Find where the given text appears and provide that cell's center as (X, Y) coordinate. 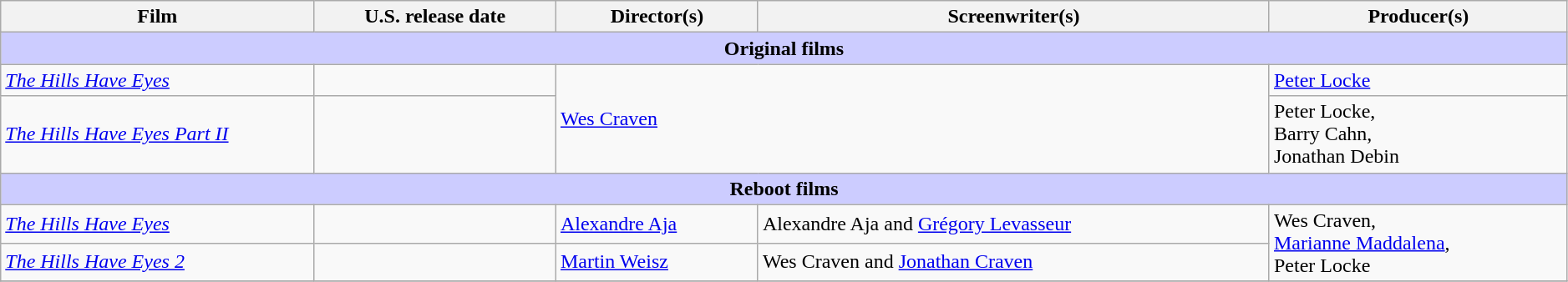
U.S. release date (435, 17)
Peter Locke,Barry Cahn,Jonathan Debin (1418, 134)
Peter Locke (1418, 80)
Producer(s) (1418, 17)
Original films (784, 48)
Wes Craven,Marianne Maddalena,Peter Locke (1418, 243)
Reboot films (784, 189)
The Hills Have Eyes Part II (157, 134)
Screenwriter(s) (1013, 17)
Director(s) (657, 17)
Alexandre Aja (657, 224)
The Hills Have Eyes 2 (157, 262)
Film (157, 17)
Alexandre Aja and Grégory Levasseur (1013, 224)
Wes Craven and Jonathan Craven (1013, 262)
Wes Craven (912, 118)
Martin Weisz (657, 262)
